Locate the cell with the specified text and output its [x, y] center coordinate. 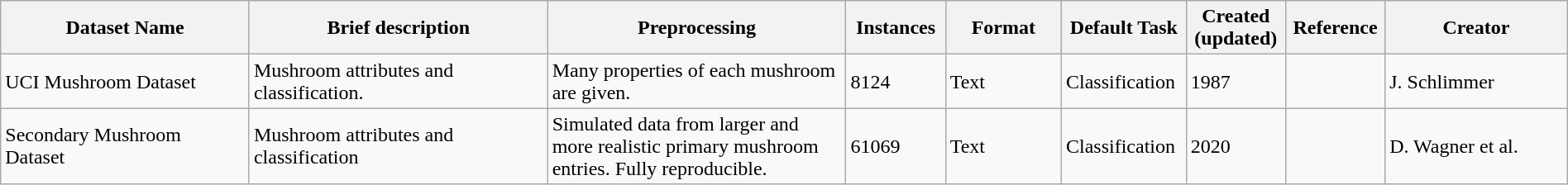
Simulated data from larger and more realistic primary mushroom entries. Fully reproducible. [696, 146]
Mushroom attributes and classification [399, 146]
Secondary Mushroom Dataset [126, 146]
UCI Mushroom Dataset [126, 81]
61069 [896, 146]
D. Wagner et al. [1477, 146]
Mushroom attributes and classification. [399, 81]
J. Schlimmer [1477, 81]
Creator [1477, 28]
Many properties of each mushroom are given. [696, 81]
Reference [1335, 28]
2020 [1236, 146]
Instances [896, 28]
Brief description [399, 28]
Created (updated) [1236, 28]
Format [1003, 28]
1987 [1236, 81]
Default Task [1123, 28]
Preprocessing [696, 28]
8124 [896, 81]
Dataset Name [126, 28]
